Pinpoint the cell where the given text exists, returning its [X, Y] midpoint coordinate. 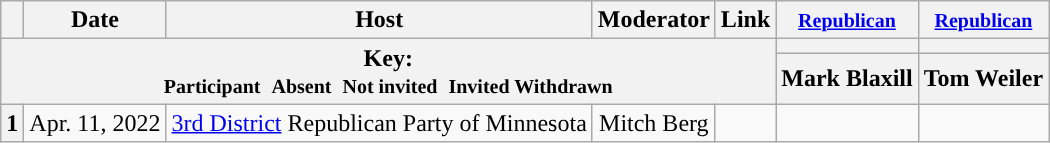
3rd District Republican Party of Minnesota [379, 123]
Tom Weiler [983, 78]
Key: Participant Absent Not invited Invited Withdrawn [388, 72]
Mark Blaxill [847, 78]
Mitch Berg [654, 123]
1 [12, 123]
Moderator [654, 20]
Link [745, 20]
Apr. 11, 2022 [95, 123]
Date [95, 20]
Host [379, 20]
